Locate the cell with the specified text and output its (X, Y) center coordinate. 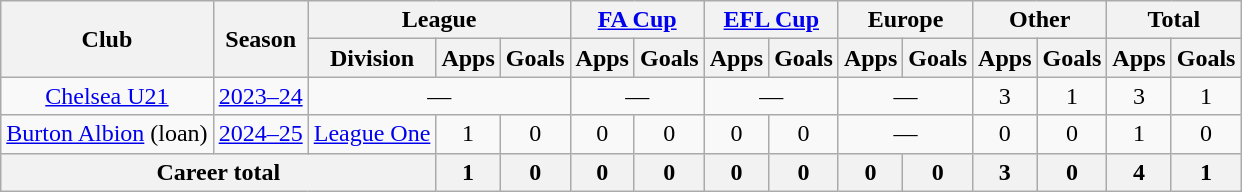
FA Cup (637, 20)
Burton Albion (loan) (107, 134)
EFL Cup (771, 20)
Season (260, 39)
League One (372, 134)
Division (372, 58)
Europe (905, 20)
Chelsea U21 (107, 96)
Other (1040, 20)
League (439, 20)
Total (1174, 20)
4 (1139, 172)
Club (107, 39)
2024–25 (260, 134)
2023–24 (260, 96)
Career total (218, 172)
